Scan for the cell matching the given text and deliver its (X, Y) coordinate at center. 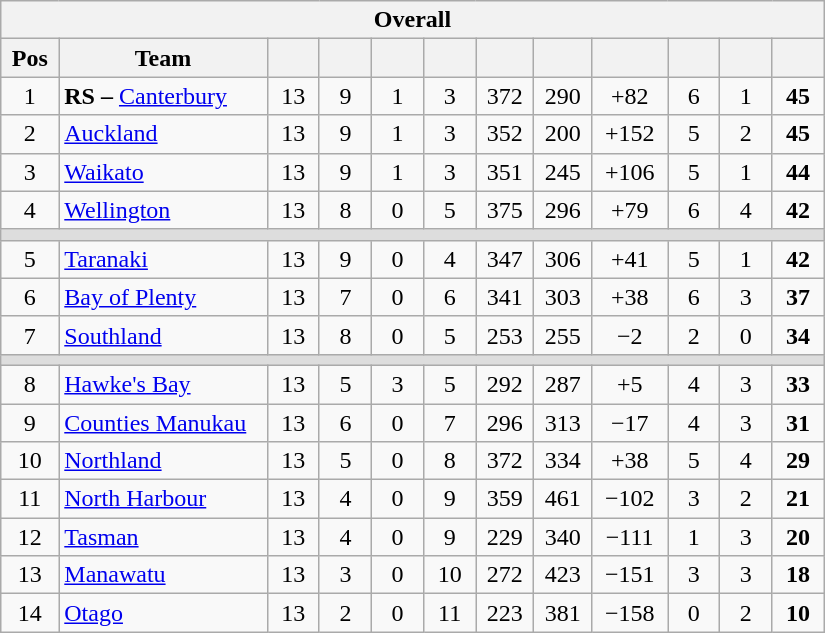
381 (563, 613)
292 (505, 384)
347 (505, 259)
Manawatu (164, 575)
245 (563, 172)
Wellington (164, 210)
−158 (630, 613)
−17 (630, 423)
37 (798, 297)
20 (798, 537)
−111 (630, 537)
34 (798, 335)
461 (563, 499)
+82 (630, 96)
−102 (630, 499)
North Harbour (164, 499)
306 (563, 259)
Taranaki (164, 259)
−2 (630, 335)
Tasman (164, 537)
287 (563, 384)
255 (563, 335)
21 (798, 499)
Team (164, 58)
Southland (164, 335)
229 (505, 537)
+5 (630, 384)
18 (798, 575)
31 (798, 423)
Otago (164, 613)
351 (505, 172)
+41 (630, 259)
33 (798, 384)
352 (505, 134)
Auckland (164, 134)
Pos (30, 58)
+106 (630, 172)
290 (563, 96)
Waikato (164, 172)
Overall (413, 20)
340 (563, 537)
223 (505, 613)
375 (505, 210)
12 (30, 537)
29 (798, 461)
RS – Canterbury (164, 96)
334 (563, 461)
+152 (630, 134)
+79 (630, 210)
200 (563, 134)
44 (798, 172)
359 (505, 499)
341 (505, 297)
272 (505, 575)
−151 (630, 575)
Northland (164, 461)
Bay of Plenty (164, 297)
14 (30, 613)
Counties Manukau (164, 423)
313 (563, 423)
253 (505, 335)
303 (563, 297)
Hawke's Bay (164, 384)
423 (563, 575)
